Detect which cell encompasses the target text, then output its [x, y] center coordinate. 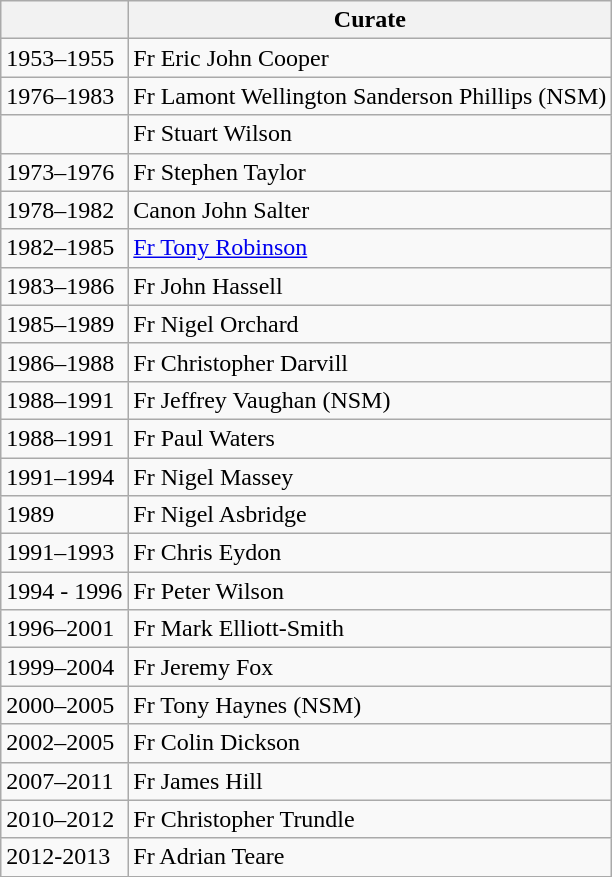
1986–1988 [64, 362]
1999–2004 [64, 667]
1978–1982 [64, 210]
Fr Lamont Wellington Sanderson Phillips (NSM) [370, 96]
1991–1994 [64, 477]
1989 [64, 515]
2002–2005 [64, 743]
Fr Christopher Trundle [370, 819]
Fr Peter Wilson [370, 591]
Fr Tony Haynes (NSM) [370, 705]
2000–2005 [64, 705]
Canon John Salter [370, 210]
Fr Adrian Teare [370, 857]
Fr Jeffrey Vaughan (NSM) [370, 400]
Fr Tony Robinson [370, 248]
Fr John Hassell [370, 286]
Fr Paul Waters [370, 438]
1994 - 1996 [64, 591]
1985–1989 [64, 324]
Fr Eric John Cooper [370, 58]
Fr Chris Eydon [370, 553]
2010–2012 [64, 819]
1973–1976 [64, 172]
Fr Christopher Darvill [370, 362]
Fr Colin Dickson [370, 743]
Fr Nigel Orchard [370, 324]
1982–1985 [64, 248]
Fr James Hill [370, 781]
1996–2001 [64, 629]
Fr Stuart Wilson [370, 134]
1953–1955 [64, 58]
Curate [370, 20]
1976–1983 [64, 96]
2012-2013 [64, 857]
Fr Nigel Massey [370, 477]
Fr Mark Elliott-Smith [370, 629]
Fr Nigel Asbridge [370, 515]
2007–2011 [64, 781]
1991–1993 [64, 553]
Fr Stephen Taylor [370, 172]
Fr Jeremy Fox [370, 667]
1983–1986 [64, 286]
